Pinpoint the cell where the given text exists, returning its (X, Y) midpoint coordinate. 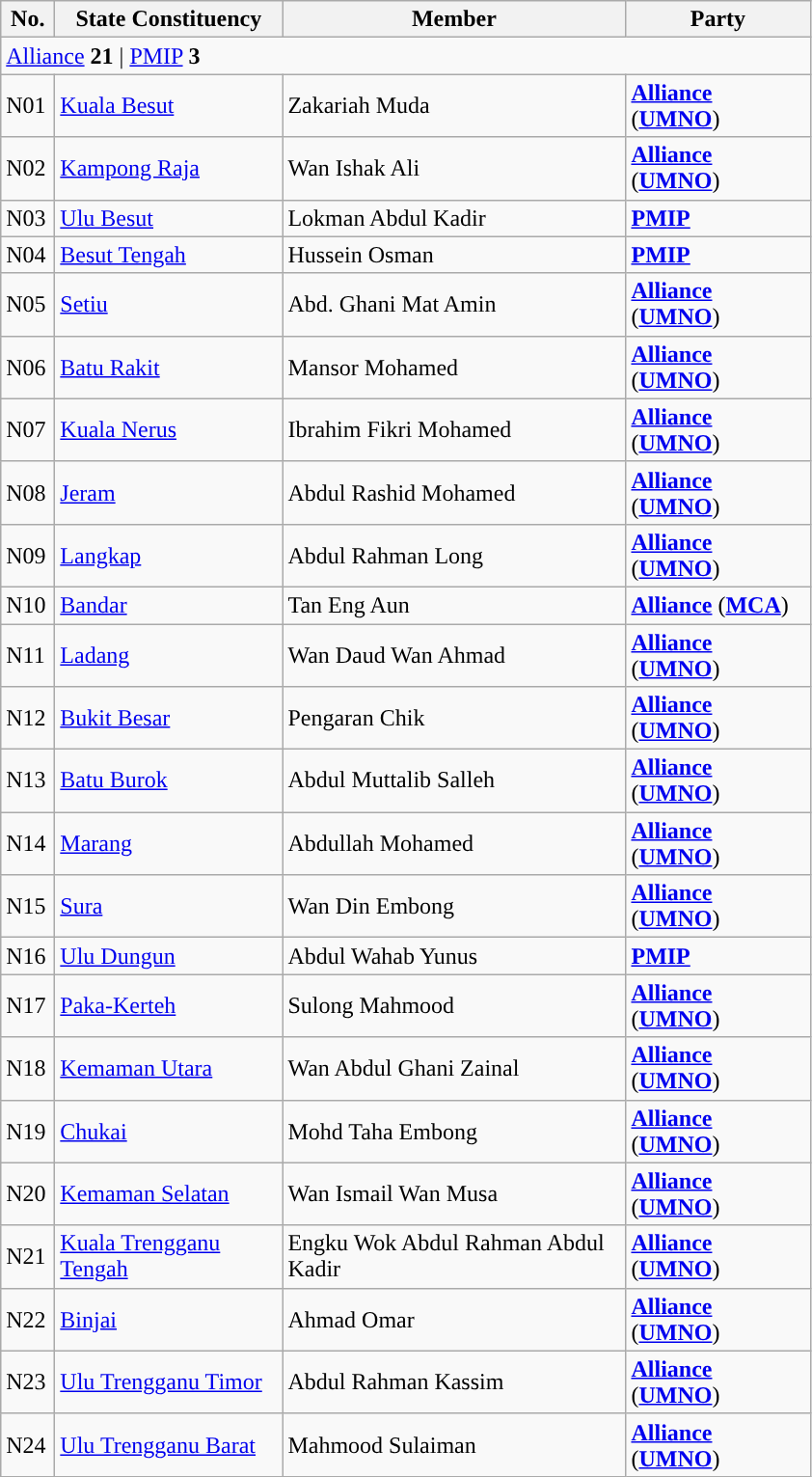
State Constituency (169, 19)
Ulu Besut (169, 218)
N10 (28, 605)
Zakariah Muda (454, 106)
N14 (28, 843)
Mahmood Sulaiman (454, 1445)
Batu Rakit (169, 367)
Kemaman Utara (169, 1069)
N18 (28, 1069)
Ahmad Omar (454, 1320)
Wan Ismail Wan Musa (454, 1194)
Member (454, 19)
Chukai (169, 1131)
No. (28, 19)
Binjai (169, 1320)
Batu Burok (169, 781)
N07 (28, 430)
Wan Abdul Ghani Zainal (454, 1069)
Abdul Rahman Long (454, 556)
N03 (28, 218)
Lokman Abdul Kadir (454, 218)
Alliance (MCA) (717, 605)
N02 (28, 168)
Tan Eng Aun (454, 605)
N17 (28, 1005)
Langkap (169, 556)
Sura (169, 907)
Bukit Besar (169, 718)
Ibrahim Fikri Mohamed (454, 430)
Ulu Dungun (169, 956)
N23 (28, 1381)
N15 (28, 907)
Ulu Trengganu Timor (169, 1381)
Engku Wok Abdul Rahman Abdul Kadir (454, 1256)
Wan Daud Wan Ahmad (454, 654)
Kuala Trengganu Tengah (169, 1256)
N12 (28, 718)
Paka-Kerteh (169, 1005)
Wan Din Embong (454, 907)
Mohd Taha Embong (454, 1131)
Mansor Mohamed (454, 367)
Jeram (169, 492)
Setiu (169, 305)
Abdul Rahman Kassim (454, 1381)
Pengaran Chik (454, 718)
Kampong Raja (169, 168)
N01 (28, 106)
N13 (28, 781)
Bandar (169, 605)
Party (717, 19)
Abdullah Mohamed (454, 843)
Sulong Mahmood (454, 1005)
N06 (28, 367)
Wan Ishak Ali (454, 168)
N19 (28, 1131)
N24 (28, 1445)
N21 (28, 1256)
N04 (28, 255)
Abdul Wahab Yunus (454, 956)
Abdul Muttalib Salleh (454, 781)
Abd. Ghani Mat Amin (454, 305)
Marang (169, 843)
N05 (28, 305)
Hussein Osman (454, 255)
Ulu Trengganu Barat (169, 1445)
N09 (28, 556)
N20 (28, 1194)
Ladang (169, 654)
Kuala Besut (169, 106)
N08 (28, 492)
Besut Tengah (169, 255)
Alliance 21 | PMIP 3 (405, 56)
N11 (28, 654)
Kemaman Selatan (169, 1194)
Abdul Rashid Mohamed (454, 492)
N16 (28, 956)
Kuala Nerus (169, 430)
N22 (28, 1320)
